Capture the cell that displays the provided text and extract its (X, Y) central coordinate. 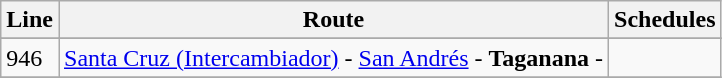
Route (333, 20)
946 (30, 58)
Line (30, 20)
Schedules (665, 20)
Santa Cruz (Intercambiador) - San Andrés - Taganana - (333, 58)
